Output the (x, y) coordinate of the center of the cell containing the given text.  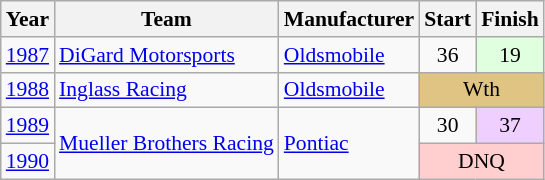
Team (166, 19)
1989 (28, 126)
36 (448, 55)
Wth (482, 90)
Pontiac (349, 144)
1987 (28, 55)
19 (510, 55)
1988 (28, 90)
DiGard Motorsports (166, 55)
Mueller Brothers Racing (166, 144)
Inglass Racing (166, 90)
1990 (28, 162)
DNQ (482, 162)
Manufacturer (349, 19)
Year (28, 19)
Start (448, 19)
37 (510, 126)
Finish (510, 19)
30 (448, 126)
